Locate the cell with the specified text and output its (x, y) center coordinate. 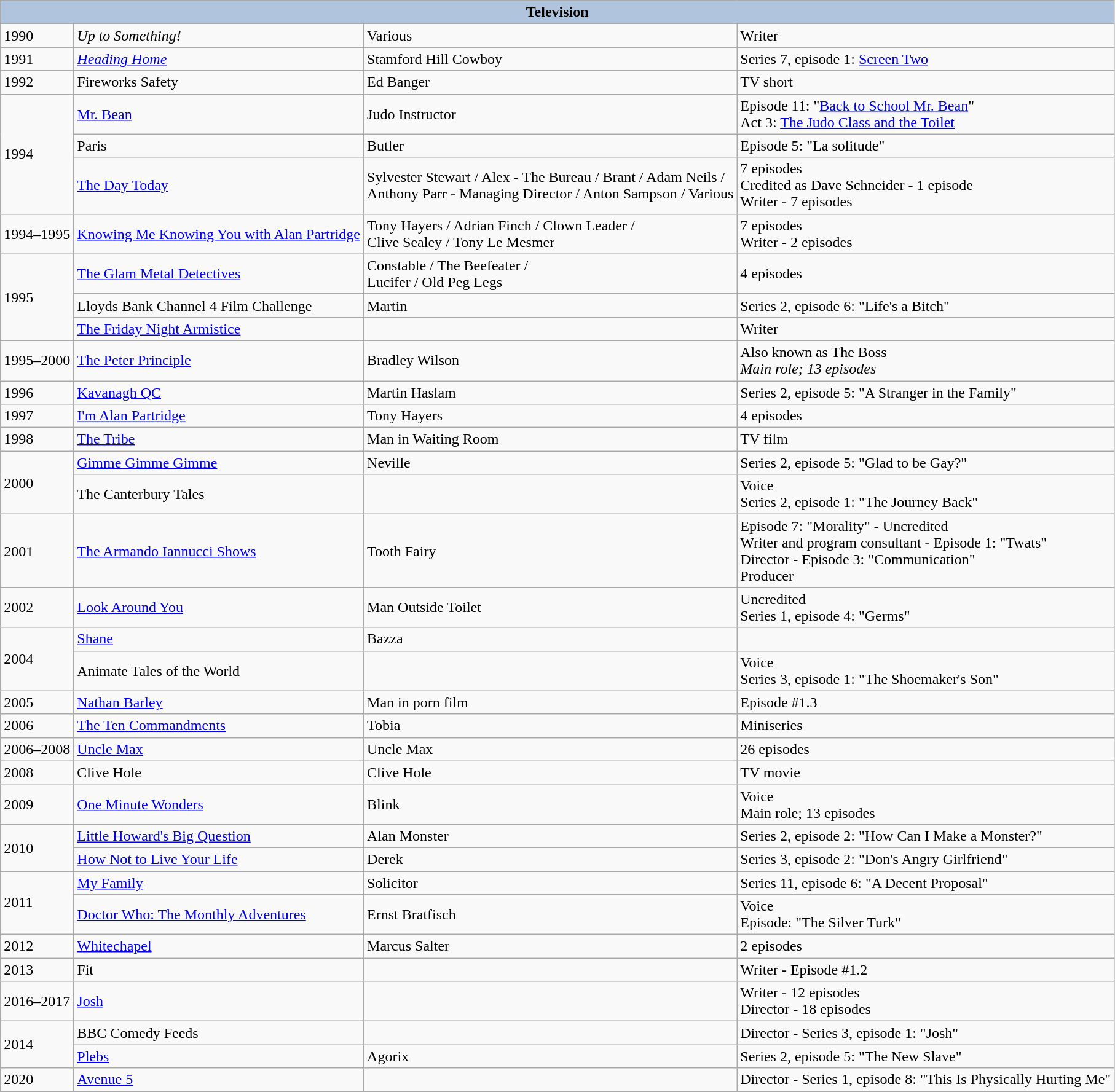
Constable / The Beefeater / Lucifer / Old Peg Legs (551, 274)
The Peter Principle (219, 360)
Television (557, 12)
1992 (37, 82)
Heading Home (219, 59)
Episode #1.3 (926, 702)
Director - Series 1, episode 8: "This Is Physically Hurting Me" (926, 1080)
Tony Hayers / Adrian Finch / Clown Leader / Clive Sealey / Tony Le Mesmer (551, 234)
2004 (37, 659)
7 episodes Writer - 2 episodes (926, 234)
Tobia (551, 726)
Martin Haslam (551, 393)
Josh (219, 1002)
2011 (37, 903)
I'm Alan Partridge (219, 416)
Martin (551, 305)
BBC Comedy Feeds (219, 1033)
Ed Banger (551, 82)
Voice Series 3, episode 1: "The Shoemaker's Son" (926, 671)
Writer - Episode #1.2 (926, 970)
2012 (37, 946)
Series 3, episode 2: "Don's Angry Girlfriend" (926, 859)
Series 7, episode 1: Screen Two (926, 59)
Doctor Who: The Monthly Adventures (219, 914)
Marcus Salter (551, 946)
Bradley Wilson (551, 360)
Director - Series 3, episode 1: "Josh" (926, 1033)
Judo Instructor (551, 114)
Bazza (551, 639)
TV movie (926, 772)
Tony Hayers (551, 416)
Man Outside Toilet (551, 607)
Solicitor (551, 883)
Series 2, episode 6: "Life's a Bitch" (926, 305)
2013 (37, 970)
The Ten Commandments (219, 726)
1995 (37, 297)
Up to Something! (219, 36)
2008 (37, 772)
1995–2000 (37, 360)
The Day Today (219, 186)
Look Around You (219, 607)
Shane (219, 639)
2006–2008 (37, 749)
The Tribe (219, 439)
Whitechapel (219, 946)
Miniseries (926, 726)
Derek (551, 859)
Series 2, episode 5: "A Stranger in the Family" (926, 393)
1997 (37, 416)
Episode 7: "Morality" - Uncredited Writer and program consultant - Episode 1: "Twats" Director - Episode 3: "Communication" Producer (926, 551)
Series 2, episode 5: "The New Slave" (926, 1056)
1991 (37, 59)
Kavanagh QC (219, 393)
Nathan Barley (219, 702)
7 episodes Credited as Dave Schneider - 1 episode Writer - 7 episodes (926, 186)
Fireworks Safety (219, 82)
The Canterbury Tales (219, 494)
Man in porn film (551, 702)
Fit (219, 970)
Paris (219, 146)
Ernst Bratfisch (551, 914)
1994–1995 (37, 234)
Knowing Me Knowing You with Alan Partridge (219, 234)
Animate Tales of the World (219, 671)
Butler (551, 146)
Agorix (551, 1056)
Alan Monster (551, 836)
Avenue 5 (219, 1080)
Plebs (219, 1056)
Episode 11: "Back to School Mr. Bean" Act 3: The Judo Class and the Toilet (926, 114)
Mr. Bean (219, 114)
Voice Series 2, episode 1: "The Journey Back" (926, 494)
Stamford Hill Cowboy (551, 59)
Neville (551, 463)
Blink (551, 804)
2000 (37, 483)
1994 (37, 154)
2002 (37, 607)
The Glam Metal Detectives (219, 274)
Voice Main role; 13 episodes (926, 804)
2001 (37, 551)
2020 (37, 1080)
Gimme Gimme Gimme (219, 463)
2016–2017 (37, 1002)
1996 (37, 393)
Also known as The Boss Main role; 13 episodes (926, 360)
The Friday Night Armistice (219, 329)
One Minute Wonders (219, 804)
Episode 5: "La solitude" (926, 146)
26 episodes (926, 749)
Uncredited Series 1, episode 4: "Germs" (926, 607)
Sylvester Stewart / Alex - The Bureau / Brant / Adam Neils / Anthony Parr - Managing Director / Anton Sampson / Various (551, 186)
Series 2, episode 5: "Glad to be Gay?" (926, 463)
Series 2, episode 2: "How Can I Make a Monster?" (926, 836)
TV short (926, 82)
2005 (37, 702)
Series 11, episode 6: "A Decent Proposal" (926, 883)
1998 (37, 439)
2010 (37, 847)
Tooth Fairy (551, 551)
TV film (926, 439)
Various (551, 36)
2006 (37, 726)
2014 (37, 1045)
The Armando Iannucci Shows (219, 551)
Writer - 12 episodes Director - 18 episodes (926, 1002)
Little Howard's Big Question (219, 836)
Lloyds Bank Channel 4 Film Challenge (219, 305)
My Family (219, 883)
Man in Waiting Room (551, 439)
2 episodes (926, 946)
How Not to Live Your Life (219, 859)
1990 (37, 36)
Voice Episode: "The Silver Turk" (926, 914)
2009 (37, 804)
